From the cell containing the given text, extract its center point as (x, y) coordinate. 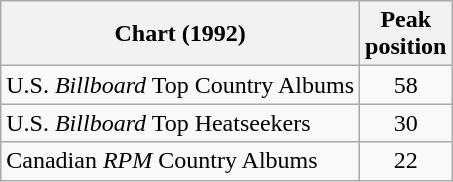
30 (406, 123)
22 (406, 161)
U.S. Billboard Top Heatseekers (180, 123)
Canadian RPM Country Albums (180, 161)
U.S. Billboard Top Country Albums (180, 85)
58 (406, 85)
Chart (1992) (180, 34)
Peakposition (406, 34)
